Capture the cell that displays the provided text and extract its [x, y] central coordinate. 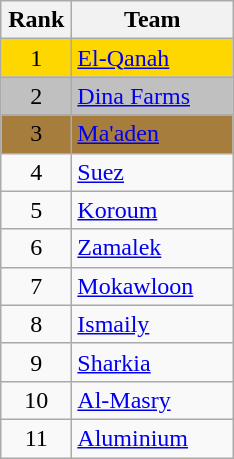
4 [36, 172]
Ma'aden [152, 134]
El-Qanah [152, 58]
2 [36, 96]
10 [36, 400]
Team [152, 20]
Mokawloon [152, 286]
Ismaily [152, 324]
Koroum [152, 210]
Sharkia [152, 362]
6 [36, 248]
Al-Masry [152, 400]
8 [36, 324]
Aluminium [152, 438]
11 [36, 438]
Zamalek [152, 248]
7 [36, 286]
9 [36, 362]
5 [36, 210]
3 [36, 134]
Rank [36, 20]
Dina Farms [152, 96]
1 [36, 58]
Suez [152, 172]
